Capture the cell that displays the provided text and extract its (X, Y) central coordinate. 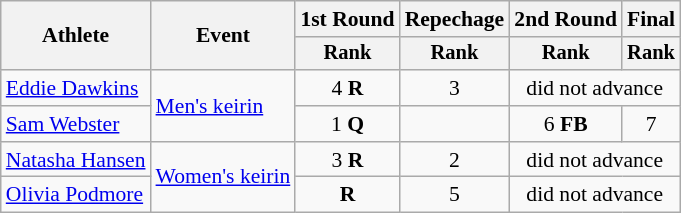
3 (455, 88)
Olivia Podmore (76, 195)
Repechage (455, 19)
1st Round (347, 19)
Event (224, 36)
Eddie Dawkins (76, 88)
2nd Round (566, 19)
Men's keirin (224, 106)
1 Q (347, 124)
Women's keirin (224, 178)
Final (651, 19)
2 (455, 160)
Athlete (76, 36)
4 R (347, 88)
R (347, 195)
6 FB (566, 124)
5 (455, 195)
3 R (347, 160)
7 (651, 124)
Sam Webster (76, 124)
Natasha Hansen (76, 160)
